Detect which cell encompasses the target text, then output its (X, Y) center coordinate. 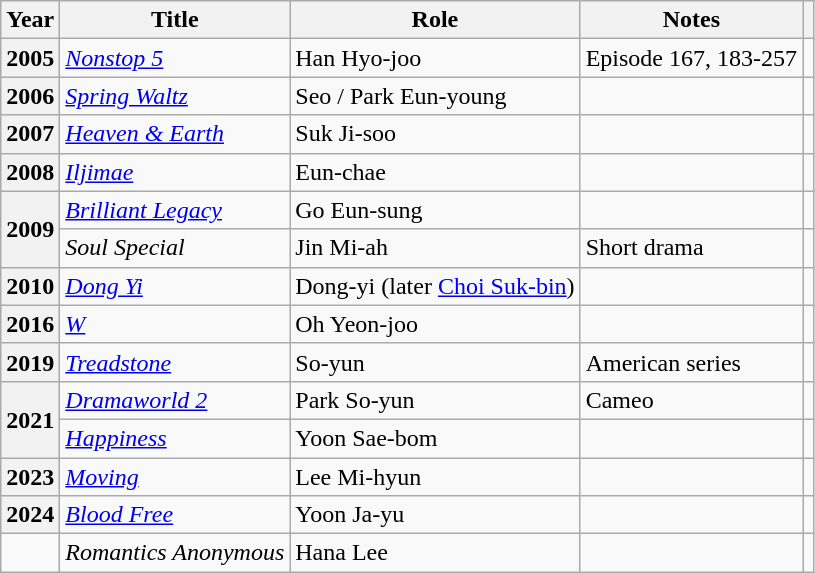
Seo / Park Eun-young (435, 96)
2021 (30, 419)
Notes (691, 20)
2019 (30, 362)
Oh Yeon-joo (435, 324)
Cameo (691, 400)
Nonstop 5 (175, 58)
Soul Special (175, 248)
Iljimae (175, 172)
Happiness (175, 438)
American series (691, 362)
Yoon Ja-yu (435, 515)
2006 (30, 96)
Spring Waltz (175, 96)
Jin Mi-ah (435, 248)
Dong-yi (later Choi Suk-bin) (435, 286)
Brilliant Legacy (175, 210)
Title (175, 20)
2023 (30, 477)
2005 (30, 58)
Hana Lee (435, 553)
Dramaworld 2 (175, 400)
2008 (30, 172)
Han Hyo-joo (435, 58)
2010 (30, 286)
Park So-yun (435, 400)
2007 (30, 134)
Episode 167, 183-257 (691, 58)
2024 (30, 515)
Suk Ji-soo (435, 134)
Go Eun-sung (435, 210)
Short drama (691, 248)
Role (435, 20)
Dong Yi (175, 286)
Blood Free (175, 515)
Year (30, 20)
Moving (175, 477)
Romantics Anonymous (175, 553)
So-yun (435, 362)
Yoon Sae-bom (435, 438)
2016 (30, 324)
Lee Mi-hyun (435, 477)
2009 (30, 229)
W (175, 324)
Treadstone (175, 362)
Heaven & Earth (175, 134)
Eun-chae (435, 172)
